Locate the cell with the specified text and output its (x, y) center coordinate. 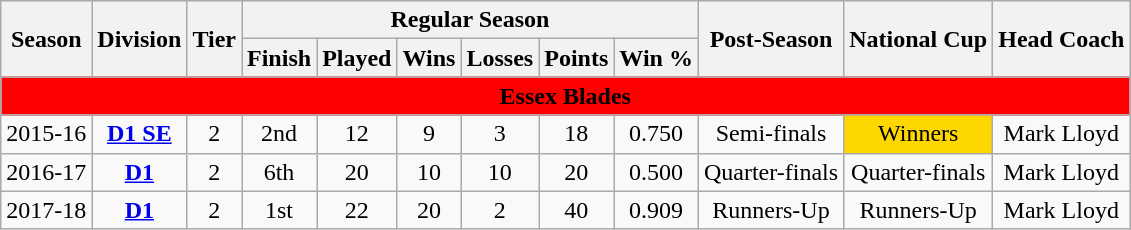
National Cup (918, 39)
0.500 (656, 172)
3 (500, 134)
9 (429, 134)
Regular Season (470, 20)
2016-17 (46, 172)
Essex Blades (566, 96)
12 (357, 134)
Played (357, 58)
Semi-finals (770, 134)
2015-16 (46, 134)
Wins (429, 58)
D1 SE (140, 134)
Winners (918, 134)
Season (46, 39)
2nd (280, 134)
Tier (214, 39)
Win % (656, 58)
Points (576, 58)
0.750 (656, 134)
Finish (280, 58)
Losses (500, 58)
0.909 (656, 210)
6th (280, 172)
Head Coach (1062, 39)
18 (576, 134)
Division (140, 39)
1st (280, 210)
22 (357, 210)
Post-Season (770, 39)
2017-18 (46, 210)
40 (576, 210)
